For the text-containing cell, return its midpoint in [x, y] coordinate format. 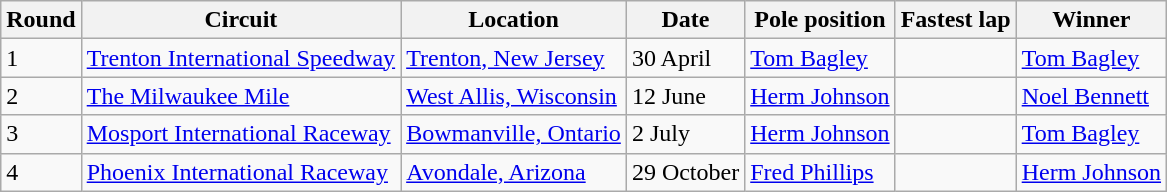
Location [514, 20]
Phoenix International Raceway [240, 172]
4 [41, 172]
30 April [685, 58]
12 June [685, 96]
Mosport International Raceway [240, 134]
Avondale, Arizona [514, 172]
Noel Bennett [1091, 96]
3 [41, 134]
Round [41, 20]
Trenton, New Jersey [514, 58]
Bowmanville, Ontario [514, 134]
Winner [1091, 20]
Circuit [240, 20]
Fastest lap [956, 20]
Trenton International Speedway [240, 58]
West Allis, Wisconsin [514, 96]
29 October [685, 172]
Pole position [820, 20]
Date [685, 20]
2 [41, 96]
1 [41, 58]
2 July [685, 134]
Fred Phillips [820, 172]
The Milwaukee Mile [240, 96]
